Determine the [x, y] coordinate at the center of the cell enclosing the given text.  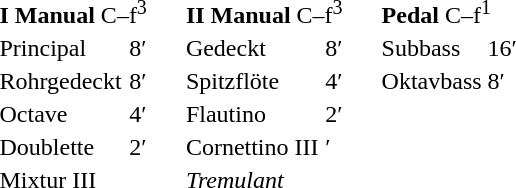
Flautino [252, 114]
Gedeckt [252, 48]
Subbass [432, 48]
′ [334, 147]
Spitzflöte [252, 81]
Cornettino III [252, 147]
Oktavbass [432, 81]
